For the text-containing cell, return its midpoint in [X, Y] coordinate format. 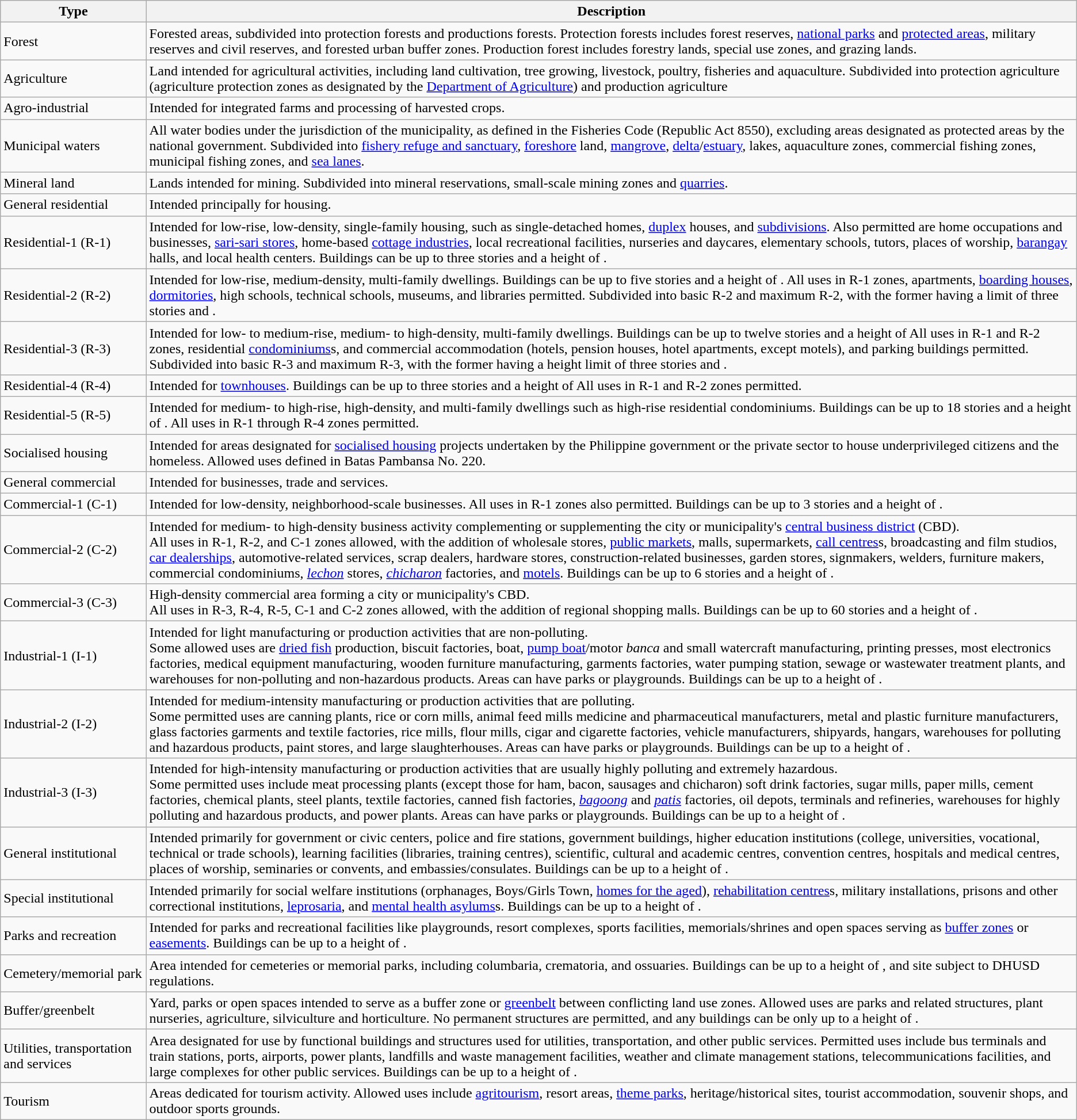
Intended for integrated farms and processing of harvested crops. [611, 108]
Mineral land [74, 183]
Residential-3 (R-3) [74, 348]
Tourism [74, 1101]
Socialised housing [74, 452]
Residential-2 (R-2) [74, 295]
Agro-industrial [74, 108]
Parks and recreation [74, 935]
Commercial-3 (C-3) [74, 603]
Industrial-1 (I-1) [74, 656]
Utilities, transportation and services [74, 1056]
Agriculture [74, 78]
Intended for businesses, trade and services. [611, 483]
Description [611, 12]
Municipal waters [74, 146]
General institutional [74, 853]
Industrial-3 (I-3) [74, 793]
Intended for low-density, neighborhood-scale businesses. All uses in R-1 zones also permitted. Buildings can be up to 3 stories and a height of . [611, 504]
Type [74, 12]
Intended for townhouses. Buildings can be up to three stories and a height of All uses in R-1 and R-2 zones permitted. [611, 385]
Lands intended for mining. Subdivided into mineral reservations, small-scale mining zones and quarries. [611, 183]
General residential [74, 205]
Cemetery/memorial park [74, 973]
Commercial-2 (C-2) [74, 550]
General commercial [74, 483]
Buffer/greenbelt [74, 1010]
Intended principally for housing. [611, 205]
Industrial-2 (I-2) [74, 724]
Commercial-1 (C-1) [74, 504]
Residential-4 (R-4) [74, 385]
Residential-1 (R-1) [74, 242]
Special institutional [74, 899]
Forest [74, 41]
Residential-5 (R-5) [74, 415]
